Pinpoint the cell where the given text exists, returning its (x, y) midpoint coordinate. 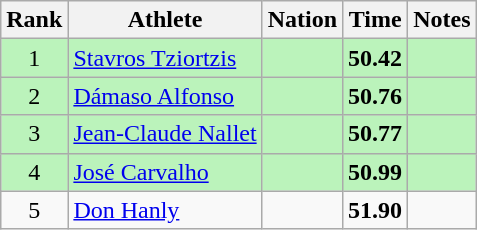
Athlete (165, 20)
Dámaso Alfonso (165, 96)
3 (34, 134)
50.77 (376, 134)
51.90 (376, 210)
50.76 (376, 96)
50.99 (376, 172)
Jean-Claude Nallet (165, 134)
4 (34, 172)
2 (34, 96)
50.42 (376, 58)
Don Hanly (165, 210)
5 (34, 210)
Stavros Tziortzis (165, 58)
Rank (34, 20)
Nation (302, 20)
Time (376, 20)
Notes (442, 20)
José Carvalho (165, 172)
1 (34, 58)
